Capture the cell that displays the provided text and extract its (x, y) central coordinate. 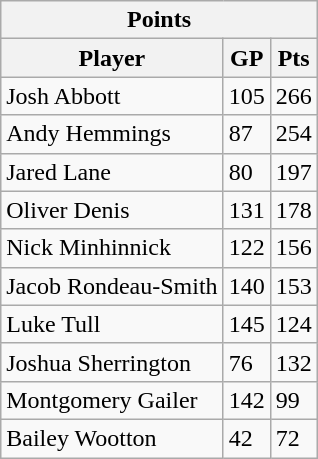
178 (294, 210)
131 (246, 210)
80 (246, 172)
Player (112, 58)
122 (246, 248)
87 (246, 134)
266 (294, 96)
Pts (294, 58)
105 (246, 96)
153 (294, 286)
Points (159, 20)
156 (294, 248)
254 (294, 134)
Nick Minhinnick (112, 248)
Josh Abbott (112, 96)
72 (294, 438)
99 (294, 400)
145 (246, 324)
Jacob Rondeau-Smith (112, 286)
Jared Lane (112, 172)
Oliver Denis (112, 210)
Joshua Sherrington (112, 362)
132 (294, 362)
Luke Tull (112, 324)
197 (294, 172)
Bailey Wootton (112, 438)
42 (246, 438)
76 (246, 362)
Andy Hemmings (112, 134)
124 (294, 324)
Montgomery Gailer (112, 400)
140 (246, 286)
142 (246, 400)
GP (246, 58)
